Return (X, Y) of the center of cell containing provided text 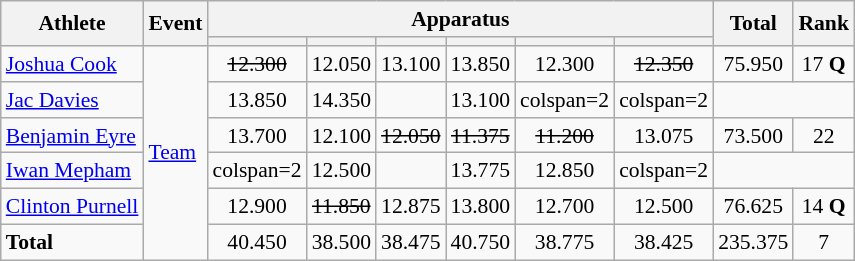
75.950 (753, 64)
11.200 (564, 136)
13.700 (258, 136)
7 (824, 243)
40.750 (480, 243)
Apparatus (461, 19)
12.700 (564, 207)
Benjamin Eyre (72, 136)
38.425 (664, 243)
12.875 (410, 207)
12.350 (664, 64)
76.625 (753, 207)
14.350 (342, 100)
17 Q (824, 64)
Joshua Cook (72, 64)
40.450 (258, 243)
12.850 (564, 171)
13.775 (480, 171)
14 Q (824, 207)
11.375 (480, 136)
38.775 (564, 243)
Rank (824, 24)
73.500 (753, 136)
Team (175, 153)
Event (175, 24)
22 (824, 136)
Athlete (72, 24)
Iwan Mepham (72, 171)
13.800 (480, 207)
38.475 (410, 243)
235.375 (753, 243)
12.900 (258, 207)
38.500 (342, 243)
13.075 (664, 136)
11.850 (342, 207)
Jac Davies (72, 100)
12.100 (342, 136)
Clinton Purnell (72, 207)
